Locate the cell with the specified text and output its (X, Y) center coordinate. 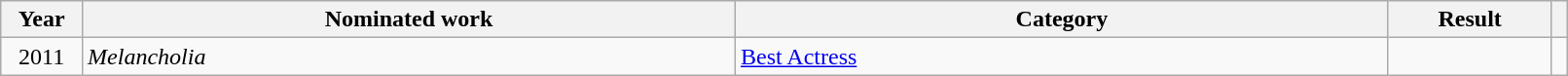
Nominated work (409, 19)
Year (42, 19)
Best Actress (1061, 57)
Category (1061, 19)
2011 (42, 57)
Result (1470, 19)
Melancholia (409, 57)
